For the text-containing cell, return its midpoint in [x, y] coordinate format. 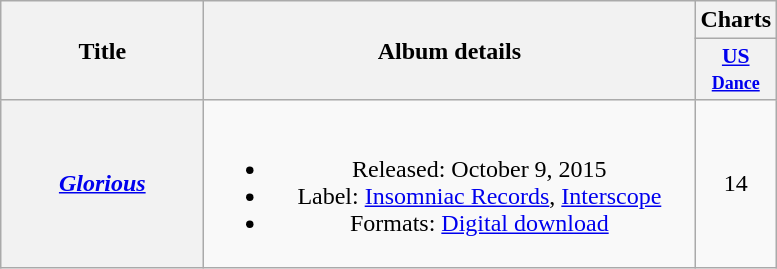
14 [736, 184]
USDance [736, 70]
Glorious [102, 184]
Released: October 9, 2015Label: Insomniac Records, InterscopeFormats: Digital download [450, 184]
Charts [736, 20]
Album details [450, 50]
Title [102, 50]
